Return [X, Y] of the center of cell containing provided text 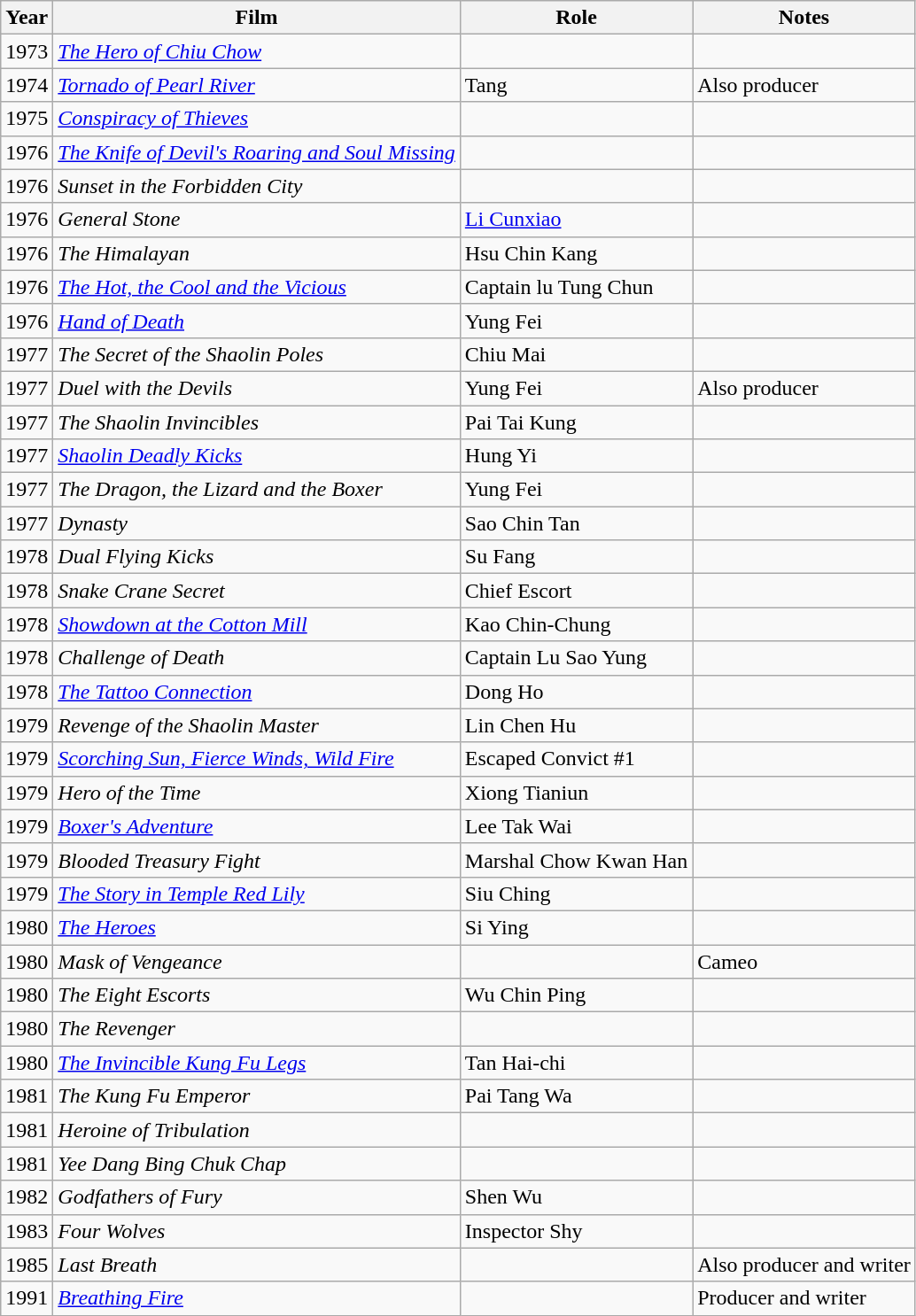
Showdown at the Cotton Mill [257, 624]
Film [257, 18]
Pai Tai Kung [576, 422]
The Hot, the Cool and the Vicious [257, 287]
Kao Chin-Chung [576, 624]
General Stone [257, 220]
Lin Chen Hu [576, 725]
Xiong Tianiun [576, 793]
1973 [27, 51]
Shaolin Deadly Kicks [257, 456]
Four Wolves [257, 1231]
Tan Hai-chi [576, 1063]
Wu Chin Ping [576, 995]
1985 [27, 1265]
Cameo [804, 961]
Lee Tak Wai [576, 826]
The Story in Temple Red Lily [257, 894]
Scorching Sun, Fierce Winds, Wild Fire [257, 759]
Hero of the Time [257, 793]
The Knife of Devil's Roaring and Soul Missing [257, 152]
The Dragon, the Lizard and the Boxer [257, 490]
1991 [27, 1298]
1974 [27, 85]
Role [576, 18]
Chief Escort [576, 591]
Tornado of Pearl River [257, 85]
1982 [27, 1197]
The Himalayan [257, 253]
Marshal Chow Kwan Han [576, 860]
Si Ying [576, 927]
The Eight Escorts [257, 995]
Notes [804, 18]
Breathing Fire [257, 1298]
Escaped Convict #1 [576, 759]
The Invincible Kung Fu Legs [257, 1063]
1975 [27, 119]
Shen Wu [576, 1197]
The Revenger [257, 1029]
Hsu Chin Kang [576, 253]
Dynasty [257, 523]
Sao Chin Tan [576, 523]
Year [27, 18]
Heroine of Tribulation [257, 1130]
Chiu Mai [576, 354]
Inspector Shy [576, 1231]
Conspiracy of Thieves [257, 119]
The Secret of the Shaolin Poles [257, 354]
The Tattoo Connection [257, 692]
Also producer and writer [804, 1265]
Dual Flying Kicks [257, 557]
Captain lu Tung Chun [576, 287]
Hand of Death [257, 321]
Godfathers of Fury [257, 1197]
Pai Tang Wa [576, 1096]
The Heroes [257, 927]
The Kung Fu Emperor [257, 1096]
The Hero of Chiu Chow [257, 51]
Snake Crane Secret [257, 591]
Sunset in the Forbidden City [257, 186]
Mask of Vengeance [257, 961]
Captain Lu Sao Yung [576, 658]
Yee Dang Bing Chuk Chap [257, 1164]
The Shaolin Invincibles [257, 422]
Last Breath [257, 1265]
Blooded Treasury Fight [257, 860]
Siu Ching [576, 894]
Boxer's Adventure [257, 826]
Tang [576, 85]
Producer and writer [804, 1298]
Duel with the Devils [257, 388]
Revenge of the Shaolin Master [257, 725]
Li Cunxiao [576, 220]
Challenge of Death [257, 658]
Dong Ho [576, 692]
1983 [27, 1231]
Su Fang [576, 557]
Hung Yi [576, 456]
